Identify which cell holds the provided text, then report its [X, Y] central coordinate. 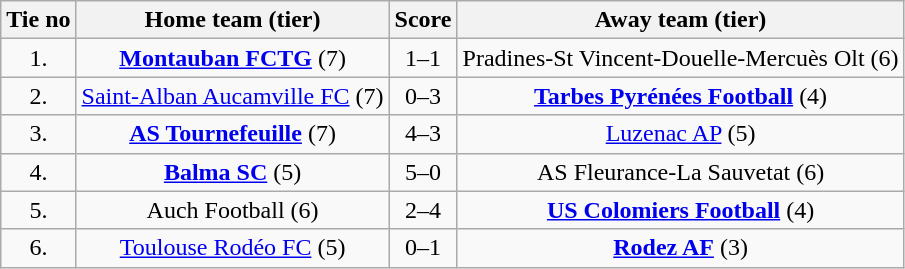
Balma SC (5) [232, 172]
2. [38, 96]
2–4 [423, 210]
6. [38, 248]
5–0 [423, 172]
Luzenac AP (5) [680, 134]
Tie no [38, 20]
Home team (tier) [232, 20]
1–1 [423, 58]
4–3 [423, 134]
3. [38, 134]
US Colomiers Football (4) [680, 210]
Away team (tier) [680, 20]
AS Fleurance-La Sauvetat (6) [680, 172]
AS Tournefeuille (7) [232, 134]
0–1 [423, 248]
5. [38, 210]
Rodez AF (3) [680, 248]
Tarbes Pyrénées Football (4) [680, 96]
1. [38, 58]
Auch Football (6) [232, 210]
Montauban FCTG (7) [232, 58]
Score [423, 20]
Pradines-St Vincent-Douelle-Mercuès Olt (6) [680, 58]
0–3 [423, 96]
4. [38, 172]
Toulouse Rodéo FC (5) [232, 248]
Saint-Alban Aucamville FC (7) [232, 96]
